Pinpoint the cell where the given text exists, returning its (x, y) midpoint coordinate. 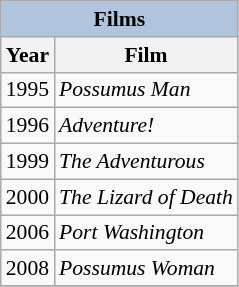
The Lizard of Death (146, 197)
2006 (28, 233)
Year (28, 55)
2008 (28, 269)
Port Washington (146, 233)
1995 (28, 90)
1999 (28, 162)
Possumus Woman (146, 269)
Possumus Man (146, 90)
2000 (28, 197)
1996 (28, 126)
Film (146, 55)
The Adventurous (146, 162)
Films (120, 19)
Adventure! (146, 126)
